For the text-containing cell, return its midpoint in [X, Y] coordinate format. 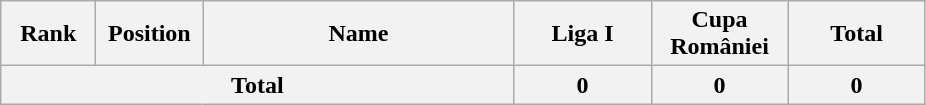
Name [358, 34]
Rank [48, 34]
Cupa României [720, 34]
Liga I [582, 34]
Position [150, 34]
